Find where the given text appears and provide that cell's center as [x, y] coordinate. 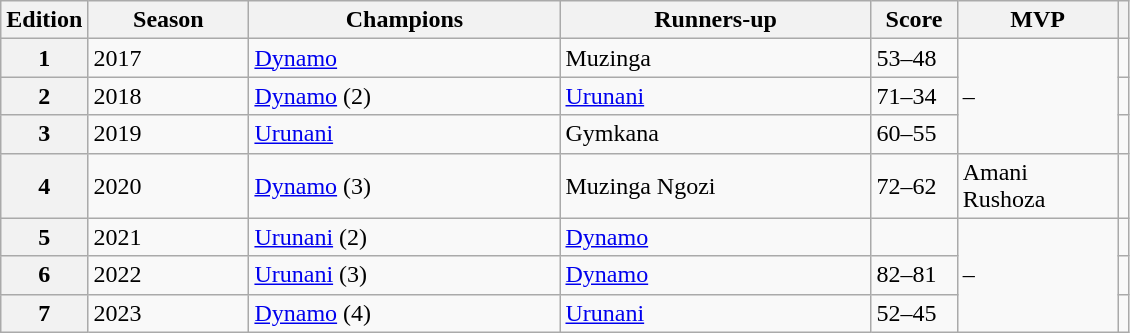
Season [168, 20]
Dynamo (2) [404, 96]
Score [914, 20]
4 [44, 186]
Gymkana [716, 134]
Muzinga [716, 58]
53–48 [914, 58]
Edition [44, 20]
Runners-up [716, 20]
Amani Rushoza [1038, 186]
7 [44, 313]
6 [44, 275]
2018 [168, 96]
2019 [168, 134]
Urunani (3) [404, 275]
Dynamo (3) [404, 186]
60–55 [914, 134]
5 [44, 237]
Urunani (2) [404, 237]
2021 [168, 237]
72–62 [914, 186]
2020 [168, 186]
2017 [168, 58]
2 [44, 96]
82–81 [914, 275]
2023 [168, 313]
Muzinga Ngozi [716, 186]
2022 [168, 275]
Champions [404, 20]
1 [44, 58]
71–34 [914, 96]
3 [44, 134]
52–45 [914, 313]
Dynamo (4) [404, 313]
MVP [1038, 20]
